Locate the cell with the specified text and output its (x, y) center coordinate. 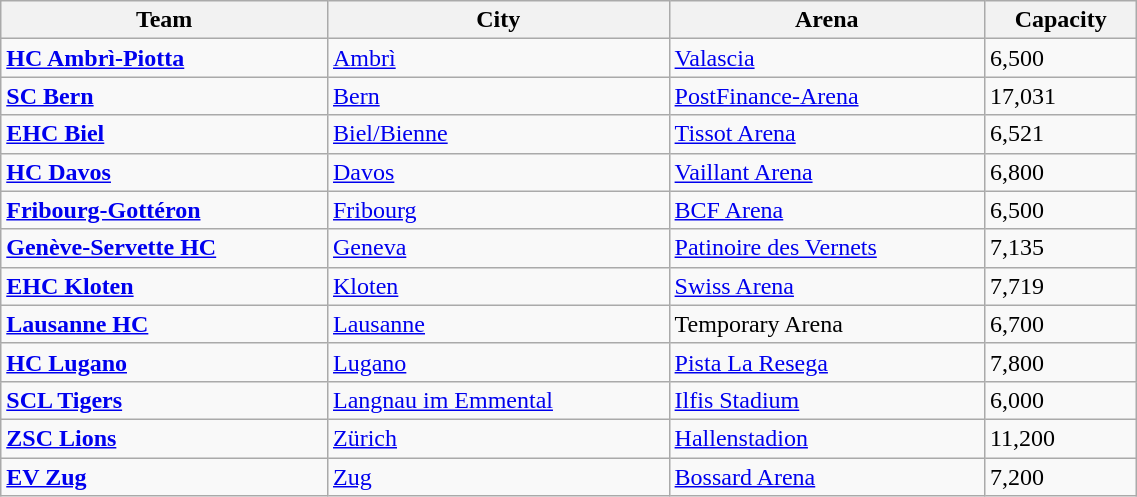
7,800 (1060, 362)
Geneva (498, 248)
Bossard Arena (826, 477)
HC Davos (164, 172)
6,521 (1060, 134)
EHC Kloten (164, 286)
SCL Tigers (164, 400)
Kloten (498, 286)
Tissot Arena (826, 134)
EV Zug (164, 477)
Davos (498, 172)
7,719 (1060, 286)
Lugano (498, 362)
HC Ambrì-Piotta (164, 58)
PostFinance-Arena (826, 96)
Bern (498, 96)
7,135 (1060, 248)
Team (164, 20)
Vaillant Arena (826, 172)
Fribourg-Gottéron (164, 210)
Genève-Servette HC (164, 248)
Pista La Resega (826, 362)
HC Lugano (164, 362)
Fribourg (498, 210)
BCF Arena (826, 210)
Lausanne HC (164, 324)
Capacity (1060, 20)
6,000 (1060, 400)
Biel/Bienne (498, 134)
Swiss Arena (826, 286)
Ilfis Stadium (826, 400)
Arena (826, 20)
Temporary Arena (826, 324)
17,031 (1060, 96)
ZSC Lions (164, 438)
6,800 (1060, 172)
Zürich (498, 438)
Patinoire des Vernets (826, 248)
EHC Biel (164, 134)
Lausanne (498, 324)
Langnau im Emmental (498, 400)
11,200 (1060, 438)
City (498, 20)
Hallenstadion (826, 438)
Zug (498, 477)
Ambrì (498, 58)
7,200 (1060, 477)
Valascia (826, 58)
6,700 (1060, 324)
SC Bern (164, 96)
